Detect which cell encompasses the target text, then output its (x, y) center coordinate. 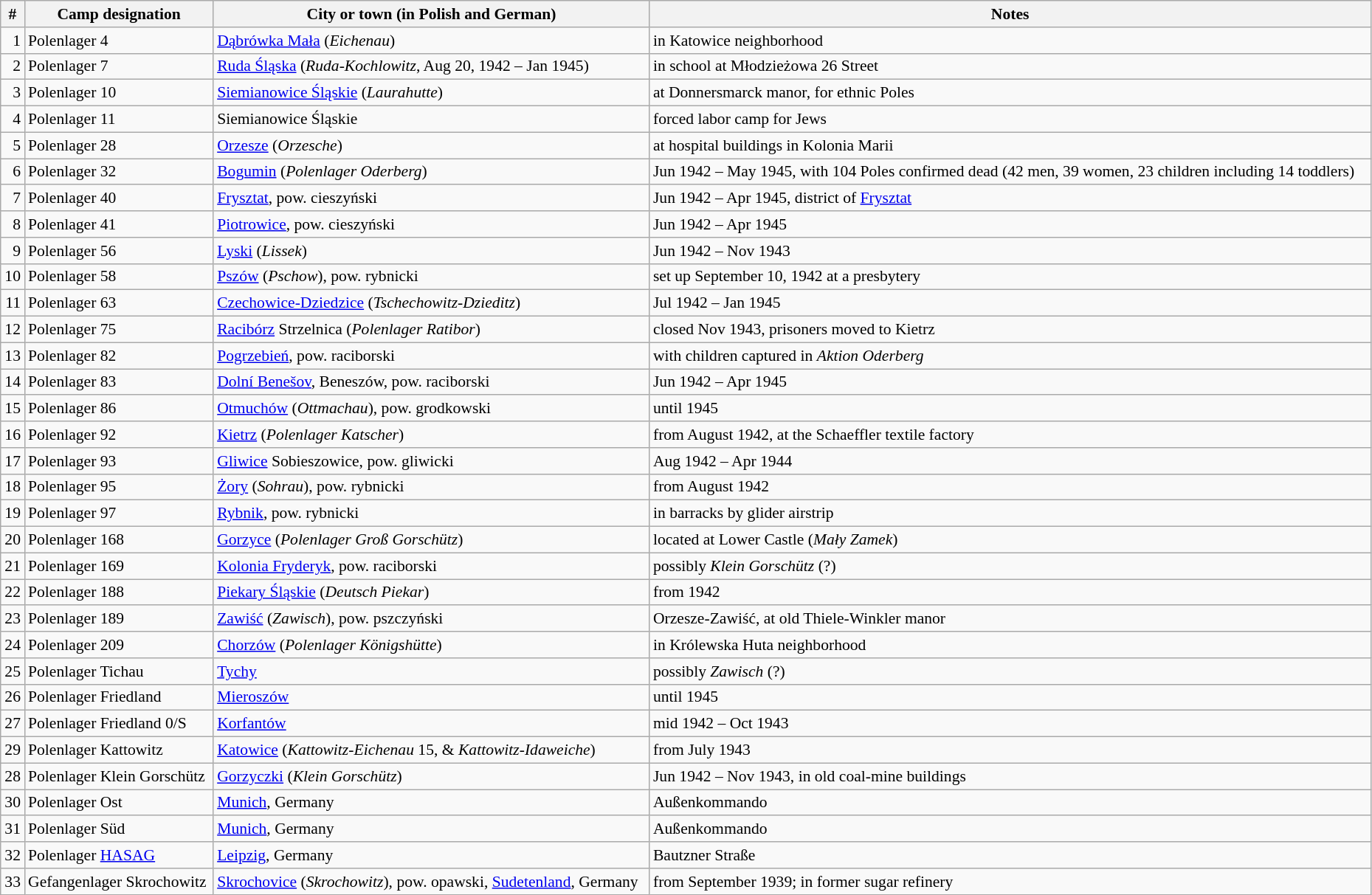
19 (13, 514)
21 (13, 566)
City or town (in Polish and German) (431, 14)
8 (13, 224)
Orzesze (Orzesche) (431, 145)
mid 1942 – Oct 1943 (1010, 724)
Polenlager 58 (119, 277)
Aug 1942 – Apr 1944 (1010, 461)
Piekary Śląskie (Deutsch Piekar) (431, 592)
Siemianowice Śląskie (431, 120)
from September 1939; in former sugar refinery (1010, 882)
23 (13, 619)
Polenlager 169 (119, 566)
Polenlager 188 (119, 592)
Gorzyczki (Klein Gorschütz) (431, 776)
31 (13, 829)
26 (13, 697)
24 (13, 645)
Bautzner Straße (1010, 855)
Racibórz Strzelnica (Polenlager Ratibor) (431, 330)
13 (13, 356)
closed Nov 1943, prisoners moved to Kietrz (1010, 330)
18 (13, 487)
2 (13, 66)
Polenlager 209 (119, 645)
possibly Zawisch (?) (1010, 671)
Gefangenlager Skrochowitz (119, 882)
17 (13, 461)
Siemianowice Śląskie (Laurahutte) (431, 93)
in school at Młodzieżowa 26 Street (1010, 66)
Polenlager 75 (119, 330)
Polenlager HASAG (119, 855)
Chorzów (Polenlager Königshütte) (431, 645)
9 (13, 251)
Polenlager 97 (119, 514)
Dąbrówka Mała (Eichenau) (431, 41)
Kietrz (Polenlager Katscher) (431, 435)
Otmuchów (Ottmachau), pow. grodkowski (431, 409)
Jun 1942 – Apr 1945, district of Frysztat (1010, 198)
Zawiść (Zawisch), pow. pszczyński (431, 619)
Polenlager 10 (119, 93)
Rybnik, pow. rybnicki (431, 514)
Polenlager Friedland (119, 697)
Pogrzebień, pow. raciborski (431, 356)
Piotrowice, pow. cieszyński (431, 224)
Polenlager 82 (119, 356)
Polenlager 56 (119, 251)
Jun 1942 – Nov 1943 (1010, 251)
at Donnersmarck manor, for ethnic Poles (1010, 93)
Lyski (Lissek) (431, 251)
Polenlager 4 (119, 41)
Polenlager 7 (119, 66)
1 (13, 41)
Żory (Sohrau), pow. rybnicki (431, 487)
Polenlager 11 (119, 120)
Jul 1942 – Jan 1945 (1010, 303)
from July 1943 (1010, 750)
4 (13, 120)
16 (13, 435)
from 1942 (1010, 592)
33 (13, 882)
Jun 1942 – May 1945, with 104 Poles confirmed dead (42 men, 39 women, 23 children including 14 toddlers) (1010, 172)
Gliwice Sobieszowice, pow. gliwicki (431, 461)
Polenlager Ost (119, 803)
Polenlager 63 (119, 303)
5 (13, 145)
Polenlager Süd (119, 829)
28 (13, 776)
in barracks by glider airstrip (1010, 514)
with children captured in Aktion Oderberg (1010, 356)
27 (13, 724)
15 (13, 409)
6 (13, 172)
in Królewska Huta neighborhood (1010, 645)
Camp designation (119, 14)
10 (13, 277)
Polenlager 86 (119, 409)
Polenlager 95 (119, 487)
Orzesze-Zawiść, at old Thiele-Winkler manor (1010, 619)
forced labor camp for Jews (1010, 120)
Polenlager 40 (119, 198)
at hospital buildings in Kolonia Marii (1010, 145)
Notes (1010, 14)
Jun 1942 – Nov 1943, in old coal-mine buildings (1010, 776)
Tychy (431, 671)
Gorzyce (Polenlager Groß Gorschütz) (431, 540)
Leipzig, Germany (431, 855)
32 (13, 855)
11 (13, 303)
from August 1942 (1010, 487)
Czechowice-Dziedzice (Tschechowitz-Dzieditz) (431, 303)
Frysztat, pow. cieszyński (431, 198)
Polenlager 93 (119, 461)
14 (13, 382)
30 (13, 803)
Polenlager Tichau (119, 671)
Dolní Benešov, Beneszów, pow. raciborski (431, 382)
# (13, 14)
located at Lower Castle (Mały Zamek) (1010, 540)
7 (13, 198)
Polenlager 28 (119, 145)
Bogumin (Polenlager Oderberg) (431, 172)
12 (13, 330)
Polenlager Friedland 0/S (119, 724)
Kolonia Fryderyk, pow. raciborski (431, 566)
22 (13, 592)
Polenlager 168 (119, 540)
Mieroszów (431, 697)
Pszów (Pschow), pow. rybnicki (431, 277)
Polenlager 41 (119, 224)
Polenlager 32 (119, 172)
Polenlager 189 (119, 619)
Korfantów (431, 724)
Katowice (Kattowitz-Eichenau 15, & Kattowitz-Idaweiche) (431, 750)
set up September 10, 1942 at a presbytery (1010, 277)
from August 1942, at the Schaeffler textile factory (1010, 435)
Polenlager Kattowitz (119, 750)
Polenlager 92 (119, 435)
Skrochovice (Skrochowitz), pow. opawski, Sudetenland, Germany (431, 882)
29 (13, 750)
Polenlager Klein Gorschütz (119, 776)
in Katowice neighborhood (1010, 41)
Polenlager 83 (119, 382)
Ruda Śląska (Ruda-Kochlowitz, Aug 20, 1942 – Jan 1945) (431, 66)
20 (13, 540)
25 (13, 671)
possibly Klein Gorschütz (?) (1010, 566)
3 (13, 93)
